Locate the cell with the specified text and output its [X, Y] center coordinate. 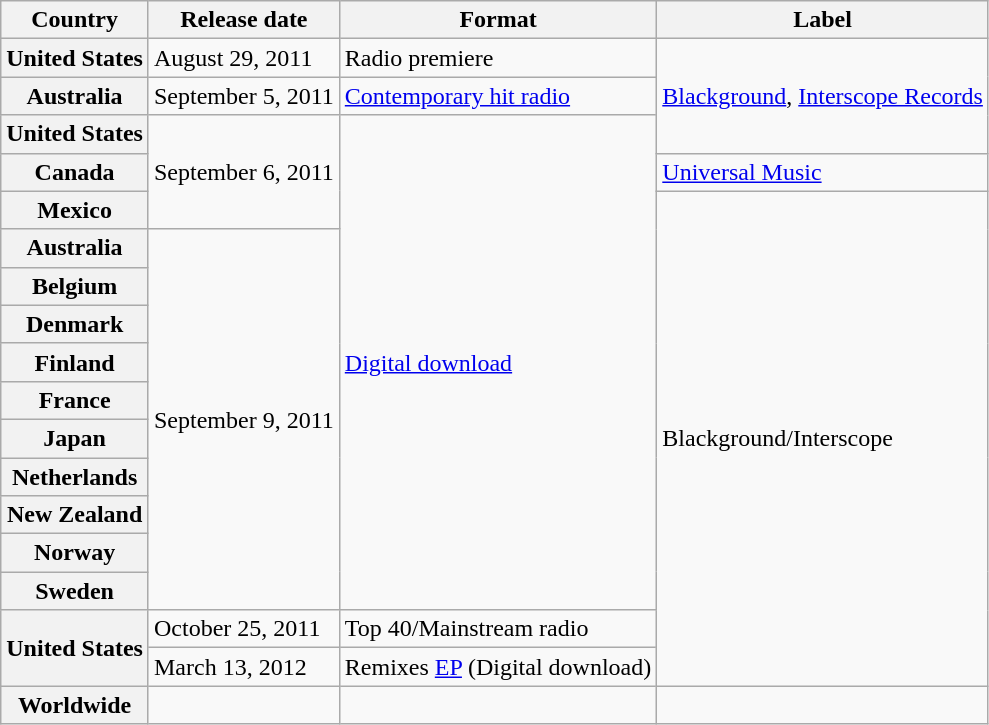
Canada [75, 172]
Top 40/Mainstream radio [498, 629]
France [75, 400]
Radio premiere [498, 58]
Norway [75, 553]
September 9, 2011 [244, 420]
Contemporary hit radio [498, 96]
Label [823, 20]
Remixes EP (Digital download) [498, 667]
September 6, 2011 [244, 172]
Country [75, 20]
Mexico [75, 210]
Worldwide [75, 705]
August 29, 2011 [244, 58]
October 25, 2011 [244, 629]
March 13, 2012 [244, 667]
Japan [75, 438]
Sweden [75, 591]
Blackground, Interscope Records [823, 96]
Blackground/Interscope [823, 438]
Format [498, 20]
New Zealand [75, 515]
Release date [244, 20]
September 5, 2011 [244, 96]
Digital download [498, 362]
Belgium [75, 286]
Universal Music [823, 172]
Netherlands [75, 477]
Finland [75, 362]
Denmark [75, 324]
